Capture the cell that displays the provided text and extract its [X, Y] central coordinate. 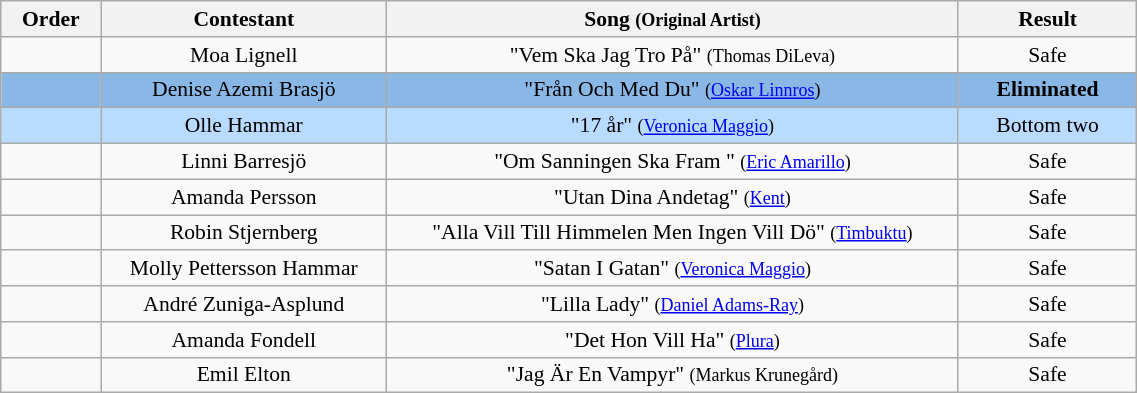
Amanda Persson [244, 197]
"17 år" (Veronica Maggio) [673, 126]
"Om Sanningen Ska Fram " (Eric Amarillo) [673, 162]
"Jag Är En Vampyr" (Markus Krunegård) [673, 375]
"Satan I Gatan" (Veronica Maggio) [673, 269]
Olle Hammar [244, 126]
"Vem Ska Jag Tro På" (Thomas DiLeva) [673, 55]
Amanda Fondell [244, 340]
Robin Stjernberg [244, 233]
Moa Lignell [244, 55]
Linni Barresjö [244, 162]
Order [51, 19]
"Från Och Med Du" (Oskar Linnros) [673, 90]
Emil Elton [244, 375]
Molly Pettersson Hammar [244, 269]
Contestant [244, 19]
"Alla Vill Till Himmelen Men Ingen Vill Dö" (Timbuktu) [673, 233]
Denise Azemi Brasjö [244, 90]
"Det Hon Vill Ha" (Plura) [673, 340]
André Zuniga-Asplund [244, 304]
Result [1048, 19]
"Utan Dina Andetag" (Kent) [673, 197]
Bottom two [1048, 126]
"Lilla Lady" (Daniel Adams-Ray) [673, 304]
Song (Original Artist) [673, 19]
Eliminated [1048, 90]
